Extract the [X, Y] coordinate from the center of the cell holding the provided text.  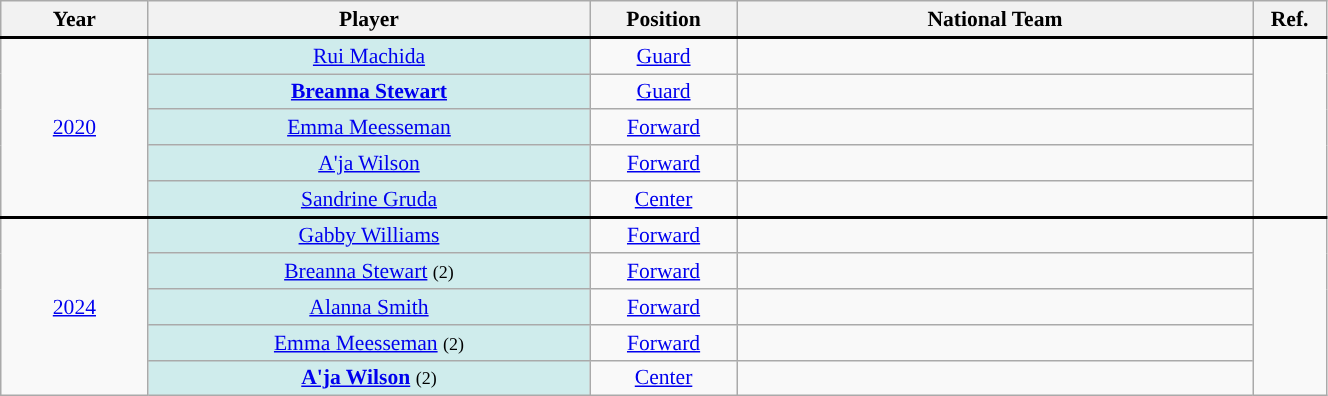
Breanna Stewart (2) [369, 272]
National Team [995, 19]
2024 [74, 306]
Breanna Stewart [369, 92]
Emma Meesseman [369, 128]
Ref. [1290, 19]
Position [664, 19]
Emma Meesseman (2) [369, 343]
Sandrine Gruda [369, 199]
Rui Machida [369, 56]
Player [369, 19]
Alanna Smith [369, 307]
2020 [74, 128]
Year [74, 19]
A'ja Wilson (2) [369, 378]
Gabby Williams [369, 235]
A'ja Wilson [369, 163]
